Scan for the cell matching the given text and deliver its [X, Y] coordinate at center. 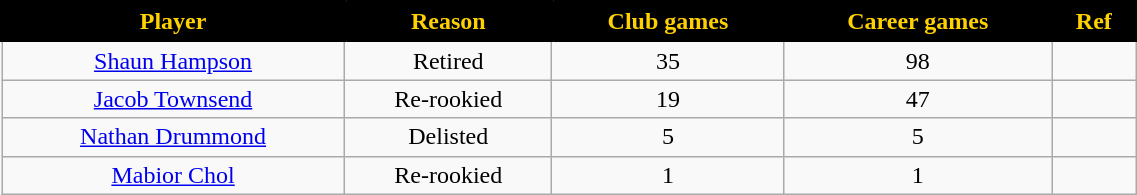
35 [668, 60]
Player [174, 22]
19 [668, 99]
98 [918, 60]
Career games [918, 22]
Ref [1094, 22]
Nathan Drummond [174, 137]
Reason [448, 22]
Club games [668, 22]
Delisted [448, 137]
Jacob Townsend [174, 99]
Mabior Chol [174, 175]
47 [918, 99]
Retired [448, 60]
Shaun Hampson [174, 60]
